Provide the (x, y) coordinate of the cell's center where the given text is located.  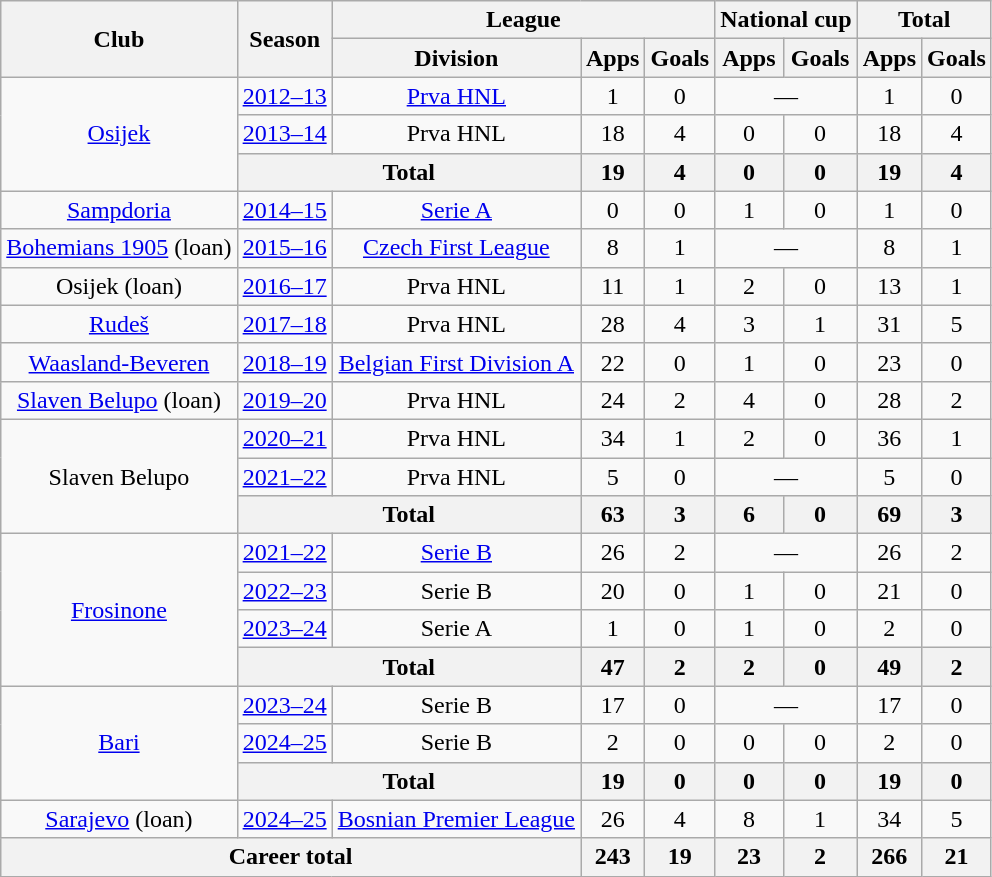
243 (612, 857)
Season (284, 39)
2020–21 (284, 438)
Club (119, 39)
2017–18 (284, 324)
Belgian First Division A (456, 362)
League (523, 20)
National cup (786, 20)
Osijek (loan) (119, 286)
24 (612, 400)
Sampdoria (119, 210)
2022–23 (284, 591)
20 (612, 591)
Career total (291, 857)
266 (889, 857)
Waasland-Beveren (119, 362)
63 (612, 515)
6 (749, 515)
2016–17 (284, 286)
2014–15 (284, 210)
Bohemians 1905 (loan) (119, 248)
47 (612, 667)
Czech First League (456, 248)
Sarajevo (loan) (119, 819)
2018–19 (284, 362)
11 (612, 286)
Division (456, 58)
Bari (119, 743)
2015–16 (284, 248)
49 (889, 667)
69 (889, 515)
2013–14 (284, 134)
2012–13 (284, 96)
2019–20 (284, 400)
Osijek (119, 134)
Bosnian Premier League (456, 819)
Slaven Belupo (loan) (119, 400)
13 (889, 286)
22 (612, 362)
31 (889, 324)
36 (889, 438)
Slaven Belupo (119, 476)
Rudeš (119, 324)
Frosinone (119, 610)
